Find where the given text appears and provide that cell's center as (x, y) coordinate. 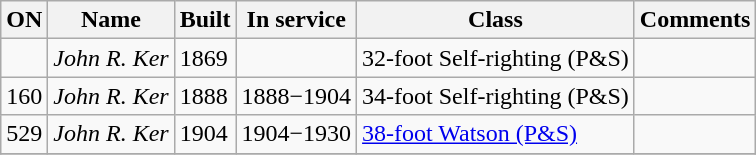
32-foot Self-righting (P&S) (496, 58)
38-foot Watson (P&S) (496, 134)
160 (24, 96)
1888−1904 (296, 96)
Name (111, 20)
ON (24, 20)
1904 (205, 134)
Class (496, 20)
Built (205, 20)
In service (296, 20)
529 (24, 134)
1869 (205, 58)
1888 (205, 96)
Comments (695, 20)
1904−1930 (296, 134)
34-foot Self-righting (P&S) (496, 96)
